Return [X, Y] of the center of cell containing provided text 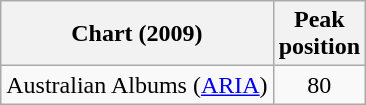
80 [319, 85]
Chart (2009) [137, 34]
Peakposition [319, 34]
Australian Albums (ARIA) [137, 85]
